Find where the given text appears and provide that cell's center as (X, Y) coordinate. 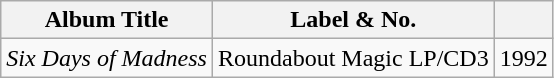
Album Title (107, 20)
Six Days of Madness (107, 58)
1992 (524, 58)
Label & No. (353, 20)
Roundabout Magic LP/CD3 (353, 58)
